Scan for the cell matching the given text and deliver its (X, Y) coordinate at center. 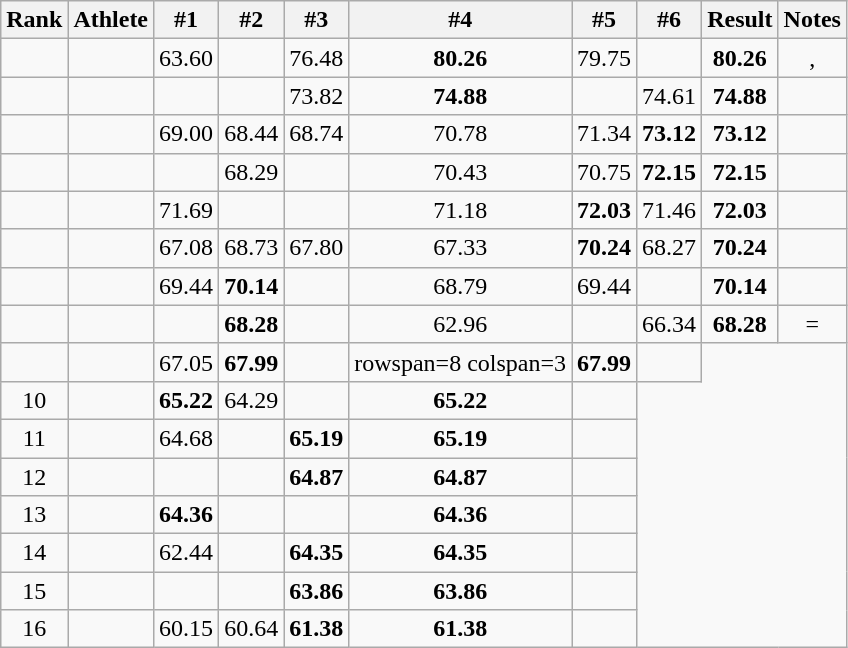
60.15 (186, 629)
63.60 (186, 58)
#3 (316, 20)
#2 (252, 20)
16 (34, 629)
60.64 (252, 629)
Result (740, 20)
Athlete (111, 20)
76.48 (316, 58)
70.78 (460, 134)
68.73 (252, 248)
64.68 (186, 438)
62.44 (186, 553)
70.75 (604, 172)
rowspan=8 colspan=3 (460, 362)
66.34 (670, 324)
67.05 (186, 362)
62.96 (460, 324)
Rank (34, 20)
, (812, 58)
71.18 (460, 210)
68.79 (460, 286)
68.27 (670, 248)
Notes (812, 20)
10 (34, 400)
68.74 (316, 134)
67.08 (186, 248)
67.80 (316, 248)
71.34 (604, 134)
15 (34, 591)
69.00 (186, 134)
64.29 (252, 400)
= (812, 324)
14 (34, 553)
13 (34, 515)
68.29 (252, 172)
12 (34, 477)
#5 (604, 20)
68.44 (252, 134)
#6 (670, 20)
#4 (460, 20)
71.46 (670, 210)
74.61 (670, 96)
73.82 (316, 96)
79.75 (604, 58)
#1 (186, 20)
67.33 (460, 248)
11 (34, 438)
71.69 (186, 210)
70.43 (460, 172)
